Locate the cell with the specified text and output its (X, Y) center coordinate. 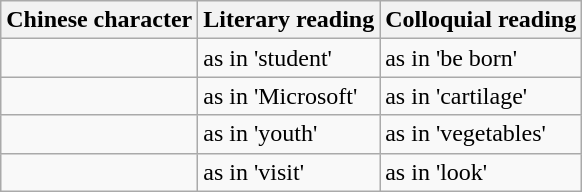
Colloquial reading (481, 20)
as in 'cartilage' (481, 96)
as in 'Microsoft' (289, 96)
Literary reading (289, 20)
as in 'look' (481, 172)
as in 'vegetables' (481, 134)
as in 'be born' (481, 58)
as in 'visit' (289, 172)
Chinese character (100, 20)
as in 'student' (289, 58)
as in 'youth' (289, 134)
